Search for the cell housing the specified text and yield its [X, Y] center coordinate. 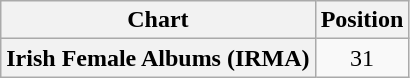
Position [362, 20]
Irish Female Albums (IRMA) [158, 58]
Chart [158, 20]
31 [362, 58]
